Search for the cell housing the specified text and yield its [X, Y] center coordinate. 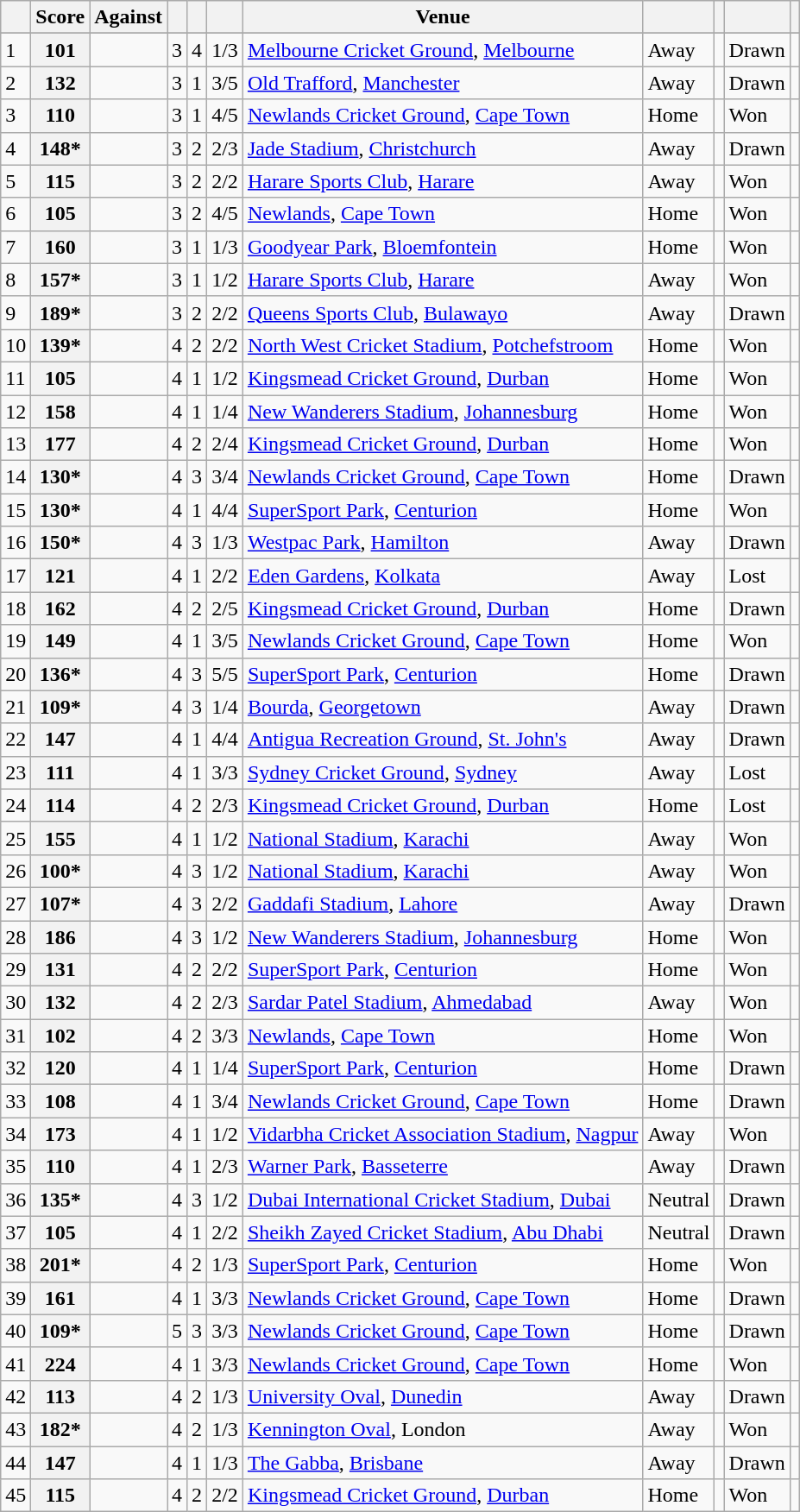
Bourda, Georgetown [443, 707]
14 [16, 477]
102 [60, 1036]
11 [16, 378]
43 [16, 1429]
Jade Stadium, Christchurch [443, 148]
114 [60, 805]
186 [60, 936]
42 [16, 1396]
182* [60, 1429]
136* [60, 674]
Old Trafford, Manchester [443, 83]
120 [60, 1068]
The Gabba, Brisbane [443, 1463]
Warner Park, Basseterre [443, 1167]
121 [60, 576]
13 [16, 444]
139* [60, 345]
15 [16, 510]
31 [16, 1036]
40 [16, 1331]
131 [60, 970]
7 [16, 247]
Against [129, 17]
162 [60, 608]
150* [60, 543]
9 [16, 312]
189* [60, 312]
108 [60, 1101]
44 [16, 1463]
17 [16, 576]
8 [16, 280]
35 [16, 1167]
37 [16, 1232]
100* [60, 871]
Score [60, 17]
University Oval, Dunedin [443, 1396]
158 [60, 412]
161 [60, 1298]
24 [16, 805]
36 [16, 1200]
28 [16, 936]
Westpac Park, Hamilton [443, 543]
Dubai International Cricket Stadium, Dubai [443, 1200]
25 [16, 838]
160 [60, 247]
135* [60, 1200]
6 [16, 214]
Sardar Patel Stadium, Ahmedabad [443, 1003]
Vidarbha Cricket Association Stadium, Nagpur [443, 1134]
Melbourne Cricket Ground, Melbourne [443, 50]
157* [60, 280]
Kennington Oval, London [443, 1429]
19 [16, 641]
107* [60, 904]
22 [16, 740]
Eden Gardens, Kolkata [443, 576]
5/5 [225, 674]
Sydney Cricket Ground, Sydney [443, 772]
155 [60, 838]
Venue [443, 17]
23 [16, 772]
10 [16, 345]
113 [60, 1396]
18 [16, 608]
30 [16, 1003]
149 [60, 641]
16 [16, 543]
45 [16, 1496]
101 [60, 50]
201* [60, 1265]
North West Cricket Stadium, Potchefstroom [443, 345]
177 [60, 444]
148* [60, 148]
39 [16, 1298]
173 [60, 1134]
27 [16, 904]
41 [16, 1364]
21 [16, 707]
26 [16, 871]
224 [60, 1364]
2/4 [225, 444]
34 [16, 1134]
32 [16, 1068]
20 [16, 674]
2/5 [225, 608]
Queens Sports Club, Bulawayo [443, 312]
38 [16, 1265]
12 [16, 412]
111 [60, 772]
Sheikh Zayed Cricket Stadium, Abu Dhabi [443, 1232]
33 [16, 1101]
Goodyear Park, Bloemfontein [443, 247]
29 [16, 970]
Gaddafi Stadium, Lahore [443, 904]
Antigua Recreation Ground, St. John's [443, 740]
